Search for the cell housing the specified text and yield its [X, Y] center coordinate. 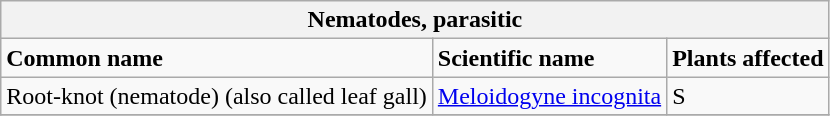
Plants affected [748, 58]
Meloidogyne incognita [549, 96]
Root-knot (nematode) (also called leaf gall) [217, 96]
Scientific name [549, 58]
S [748, 96]
Nematodes, parasitic [415, 20]
Common name [217, 58]
